Identify which cell holds the provided text, then report its [X, Y] central coordinate. 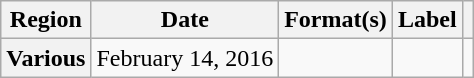
Format(s) [336, 20]
Various [46, 58]
Date [185, 20]
February 14, 2016 [185, 58]
Region [46, 20]
Label [427, 20]
